Search for the cell housing the specified text and yield its (X, Y) center coordinate. 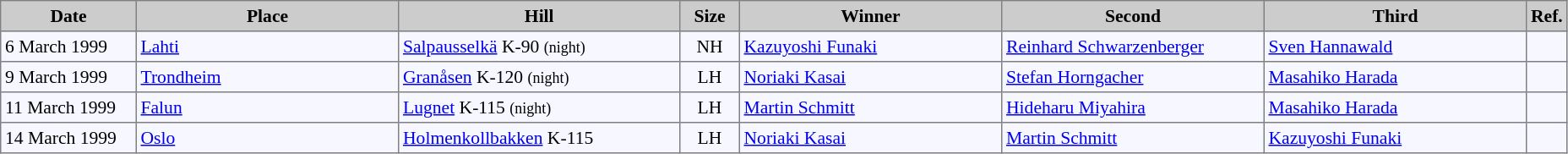
Oslo (267, 138)
Reinhard Schwarzenberger (1133, 47)
Holmenkollbakken K-115 (539, 138)
Second (1133, 16)
Place (267, 16)
14 March 1999 (68, 138)
Size (710, 16)
Granåsen K-120 (night) (539, 77)
11 March 1999 (68, 107)
Hideharu Miyahira (1133, 107)
Salpausselkä K-90 (night) (539, 47)
9 March 1999 (68, 77)
Sven Hannawald (1395, 47)
Stefan Horngacher (1133, 77)
Trondheim (267, 77)
Date (68, 16)
Lugnet K-115 (night) (539, 107)
NH (710, 47)
Third (1395, 16)
Falun (267, 107)
Winner (870, 16)
6 March 1999 (68, 47)
Ref. (1547, 16)
Lahti (267, 47)
Hill (539, 16)
